Capture the cell that displays the provided text and extract its [x, y] central coordinate. 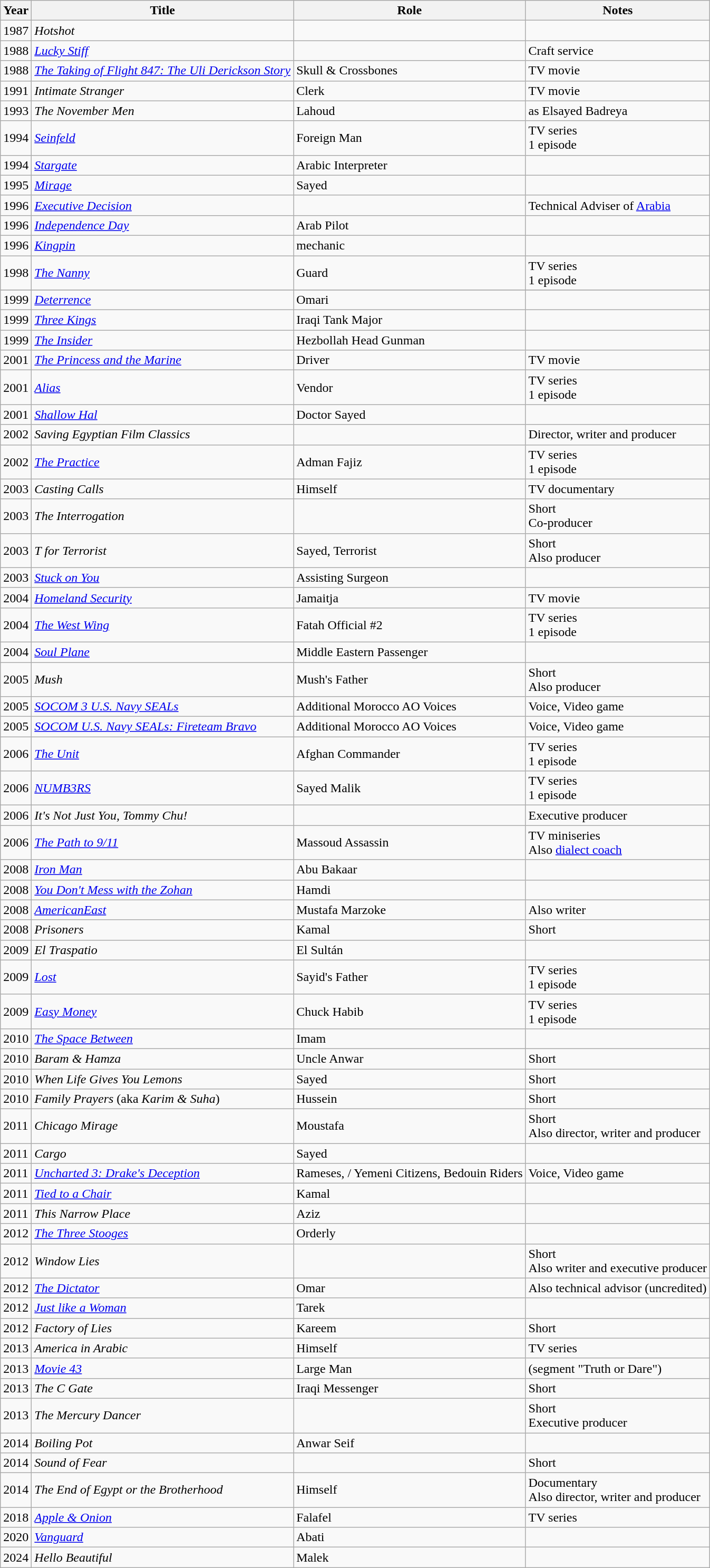
as Elsayed Badreya [618, 111]
1995 [16, 185]
The November Men [162, 111]
Iraqi Messenger [410, 1388]
Clerk [410, 91]
Falafel [410, 1517]
The Taking of Flight 847: The Uli Derickson Story [162, 71]
The Mercury Dancer [162, 1416]
Prisoners [162, 930]
Kareem [410, 1328]
Chicago Mirage [162, 1127]
The Nanny [162, 272]
Director, writer and producer [618, 435]
The Interrogation [162, 516]
Sayed Malik [410, 788]
Window Lies [162, 1261]
Hussein [410, 1099]
Sayed, Terrorist [410, 551]
T for Terrorist [162, 551]
The Path to 9/11 [162, 843]
Tarek [410, 1308]
Driver [410, 360]
It's Not Just You, Tommy Chu! [162, 815]
Mush's Father [410, 679]
Afghan Commander [410, 754]
Three Kings [162, 320]
Fatah Official #2 [410, 624]
Cargo [162, 1153]
Boiling Pot [162, 1442]
Stargate [162, 165]
The C Gate [162, 1388]
2020 [16, 1537]
Skull & Crossbones [410, 71]
Vendor [410, 387]
Uncle Anwar [410, 1059]
El Sultán [410, 950]
Doctor Sayed [410, 415]
Also writer [618, 910]
Role [410, 11]
Hamdi [410, 890]
1998 [16, 272]
Alias [162, 387]
Family Prayers (aka Karim & Suha) [162, 1099]
mechanic [410, 245]
1987 [16, 31]
ShortAlso writer and executive producer [618, 1261]
The Space Between [162, 1038]
The Princess and the Marine [162, 360]
Mustafa Marzoke [410, 910]
AmericanEast [162, 910]
Baram & Hamza [162, 1059]
Lucky Stiff [162, 51]
SOCOM 3 U.S. Navy SEALs [162, 707]
Guard [410, 272]
Large Man [410, 1368]
ShortAlso director, writer and producer [618, 1127]
Stuck on You [162, 578]
2024 [16, 1557]
2018 [16, 1517]
Seinfeld [162, 138]
Arab Pilot [410, 225]
Intimate Stranger [162, 91]
Imam [410, 1038]
You Don't Mess with the Zohan [162, 890]
Uncharted 3: Drake's Deception [162, 1173]
Deterrence [162, 300]
Casting Calls [162, 489]
Independence Day [162, 225]
El Traspatio [162, 950]
Year [16, 11]
Foreign Man [410, 138]
Omari [410, 300]
NUMB3RS [162, 788]
Apple & Onion [162, 1517]
ShortExecutive producer [618, 1416]
Movie 43 [162, 1368]
Assisting Surgeon [410, 578]
Easy Money [162, 1012]
The West Wing [162, 624]
The Unit [162, 754]
Abu Bakaar [410, 870]
Omar [410, 1288]
Anwar Seif [410, 1442]
Homeland Security [162, 598]
TV documentary [618, 489]
Craft service [618, 51]
Lost [162, 977]
(segment "Truth or Dare") [618, 1368]
Lahoud [410, 111]
1991 [16, 91]
Hello Beautiful [162, 1557]
Technical Adviser of Arabia [618, 205]
Tied to a Chair [162, 1194]
Title [162, 11]
1993 [16, 111]
Mirage [162, 185]
The Three Stooges [162, 1234]
Mush [162, 679]
Aziz [410, 1214]
Vanguard [162, 1537]
Adman Fajiz [410, 462]
Jamaitja [410, 598]
Iron Man [162, 870]
Orderly [410, 1234]
The End of Egypt or the Brotherhood [162, 1490]
Executive Decision [162, 205]
Also technical advisor (uncredited) [618, 1288]
Massoud Assassin [410, 843]
The Practice [162, 462]
Iraqi Tank Major [410, 320]
This Narrow Place [162, 1214]
Sayid's Father [410, 977]
The Dictator [162, 1288]
Kingpin [162, 245]
When Life Gives You Lemons [162, 1079]
Sound of Fear [162, 1463]
Malek [410, 1557]
Chuck Habib [410, 1012]
Abati [410, 1537]
Soul Plane [162, 652]
Rameses, / Yemeni Citizens, Bedouin Riders [410, 1173]
SOCOM U.S. Navy SEALs: Fireteam Bravo [162, 727]
Hezbollah Head Gunman [410, 340]
Just like a Woman [162, 1308]
The Insider [162, 340]
TV miniseriesAlso dialect coach [618, 843]
Shallow Hal [162, 415]
Arabic Interpreter [410, 165]
ShortCo-producer [618, 516]
DocumentaryAlso director, writer and producer [618, 1490]
Executive producer [618, 815]
Moustafa [410, 1127]
America in Arabic [162, 1348]
Middle Eastern Passenger [410, 652]
Hotshot [162, 31]
Factory of Lies [162, 1328]
Saving Egyptian Film Classics [162, 435]
Notes [618, 11]
